Identify which cell holds the provided text, then report its (x, y) central coordinate. 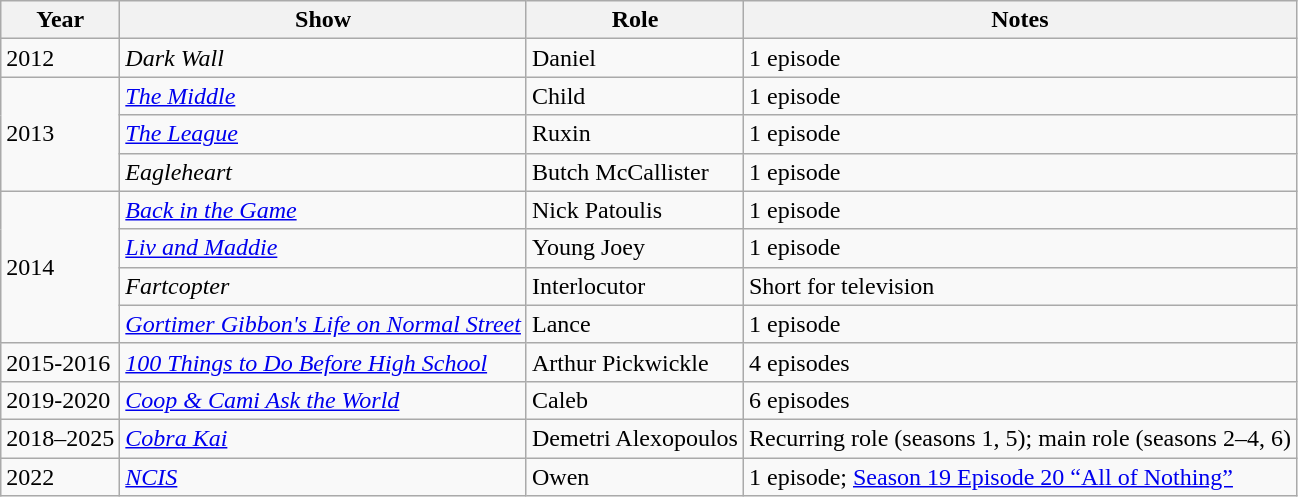
4 episodes (1020, 362)
Eagleheart (324, 172)
Demetri Alexopoulos (634, 438)
2015-2016 (60, 362)
2014 (60, 267)
Gortimer Gibbon's Life on Normal Street (324, 324)
2018–2025 (60, 438)
The Middle (324, 96)
100 Things to Do Before High School (324, 362)
2019-2020 (60, 400)
Fartcopter (324, 286)
Recurring role (seasons 1, 5); main role (seasons 2–4, 6) (1020, 438)
Cobra Kai (324, 438)
Daniel (634, 58)
Coop & Cami Ask the World (324, 400)
Nick Patoulis (634, 210)
Notes (1020, 20)
Caleb (634, 400)
Back in the Game (324, 210)
Ruxin (634, 134)
Owen (634, 477)
Interlocutor (634, 286)
Arthur Pickwickle (634, 362)
2022 (60, 477)
Young Joey (634, 248)
Child (634, 96)
Show (324, 20)
Role (634, 20)
2013 (60, 134)
Liv and Maddie (324, 248)
Year (60, 20)
NCIS (324, 477)
Short for television (1020, 286)
Lance (634, 324)
The League (324, 134)
2012 (60, 58)
Butch McCallister (634, 172)
1 episode; Season 19 Episode 20 “All of Nothing” (1020, 477)
6 episodes (1020, 400)
Dark Wall (324, 58)
